From the cell containing the given text, extract its center point as (X, Y) coordinate. 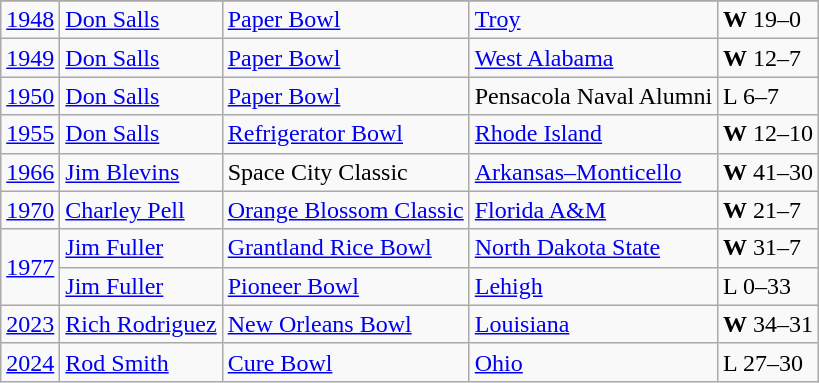
Pioneer Bowl (346, 286)
Space City Classic (346, 172)
West Alabama (593, 58)
W 34–31 (768, 324)
Jim Blevins (141, 172)
Refrigerator Bowl (346, 134)
W 12–7 (768, 58)
Grantland Rice Bowl (346, 248)
2023 (30, 324)
W 41–30 (768, 172)
Cure Bowl (346, 362)
2024 (30, 362)
New Orleans Bowl (346, 324)
Charley Pell (141, 210)
W 21–7 (768, 210)
1955 (30, 134)
Pensacola Naval Alumni (593, 96)
W 19–0 (768, 20)
L 27–30 (768, 362)
1977 (30, 267)
W 12–10 (768, 134)
Rich Rodriguez (141, 324)
Rhode Island (593, 134)
Rod Smith (141, 362)
1950 (30, 96)
1966 (30, 172)
1949 (30, 58)
L 0–33 (768, 286)
L 6–7 (768, 96)
Arkansas–Monticello (593, 172)
North Dakota State (593, 248)
Ohio (593, 362)
Louisiana (593, 324)
1970 (30, 210)
Lehigh (593, 286)
Florida A&M (593, 210)
1948 (30, 20)
W 31–7 (768, 248)
Orange Blossom Classic (346, 210)
Troy (593, 20)
